Pinpoint the cell where the given text exists, returning its [X, Y] midpoint coordinate. 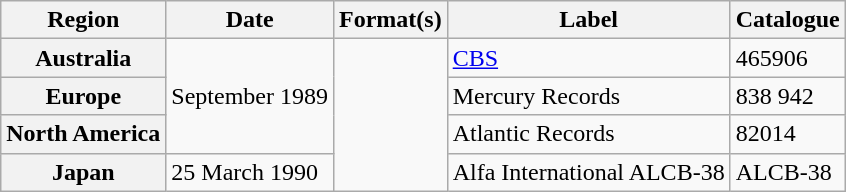
Date [250, 20]
September 1989 [250, 96]
ALCB-38 [788, 172]
Format(s) [390, 20]
Alfa International ALCB-38 [588, 172]
Label [588, 20]
25 March 1990 [250, 172]
Region [84, 20]
82014 [788, 134]
CBS [588, 58]
Australia [84, 58]
Catalogue [788, 20]
838 942 [788, 96]
Atlantic Records [588, 134]
Europe [84, 96]
465906 [788, 58]
North America [84, 134]
Mercury Records [588, 96]
Japan [84, 172]
